Output the [X, Y] coordinate of the center of the cell containing the given text.  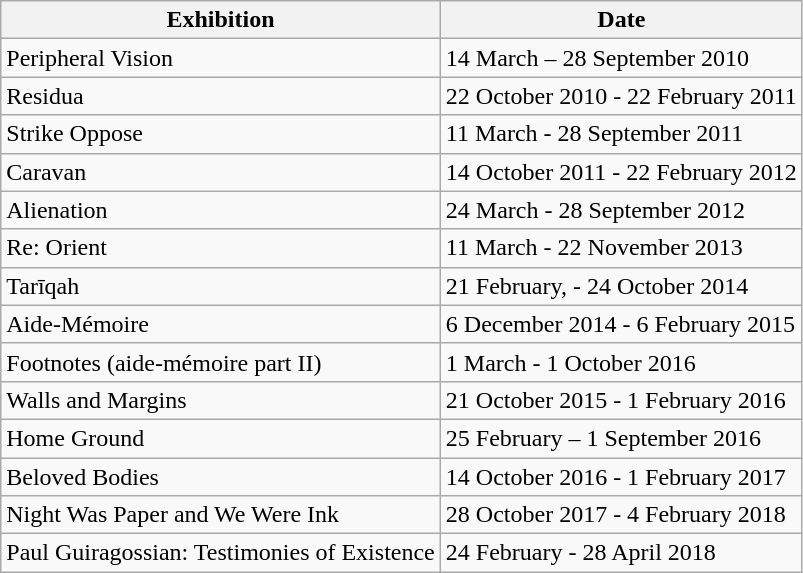
Aide-Mémoire [221, 324]
Caravan [221, 172]
Exhibition [221, 20]
22 October 2010 - 22 February 2011 [621, 96]
25 February – 1 September 2016 [621, 438]
14 October 2011 - 22 February 2012 [621, 172]
Night Was Paper and We Were Ink [221, 515]
Residua [221, 96]
6 December 2014 - 6 February 2015 [621, 324]
28 October 2017 - 4 February 2018 [621, 515]
24 March - 28 September 2012 [621, 210]
Peripheral Vision [221, 58]
Alienation [221, 210]
21 February, - 24 October 2014 [621, 286]
1 March - 1 October 2016 [621, 362]
Strike Oppose [221, 134]
Footnotes (aide-mémoire part II) [221, 362]
Date [621, 20]
Walls and Margins [221, 400]
21 October 2015 - 1 February 2016 [621, 400]
11 March - 22 November 2013 [621, 248]
14 March – 28 September 2010 [621, 58]
Re: Orient [221, 248]
14 October 2016 - 1 February 2017 [621, 477]
24 February - 28 April 2018 [621, 553]
Tarīqah [221, 286]
11 March - 28 September 2011 [621, 134]
Paul Guiragossian: Testimonies of Existence [221, 553]
Beloved Bodies [221, 477]
Home Ground [221, 438]
